Pinpoint the cell where the given text exists, returning its (X, Y) midpoint coordinate. 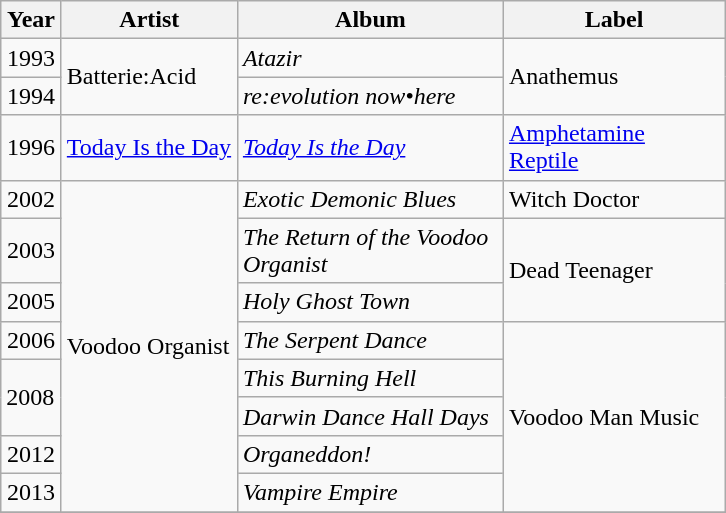
2005 (32, 302)
re:evolution now•here (370, 96)
1993 (32, 58)
Holy Ghost Town (370, 302)
Exotic Demonic Blues (370, 199)
The Serpent Dance (370, 340)
Voodoo Man Music (614, 416)
2006 (32, 340)
2008 (32, 397)
1994 (32, 96)
Voodoo Organist (149, 346)
Anathemus (614, 77)
Darwin Dance Hall Days (370, 416)
Atazir (370, 58)
Album (370, 20)
Vampire Empire (370, 492)
Artist (149, 20)
Batterie:Acid (149, 77)
2002 (32, 199)
2003 (32, 250)
The Return of the Voodoo Organist (370, 250)
Witch Doctor (614, 199)
2013 (32, 492)
2012 (32, 454)
Amphetamine Reptile (614, 148)
1996 (32, 148)
Year (32, 20)
Organeddon! (370, 454)
This Burning Hell (370, 378)
Dead Teenager (614, 270)
Label (614, 20)
